Scan for the cell matching the given text and deliver its [x, y] coordinate at center. 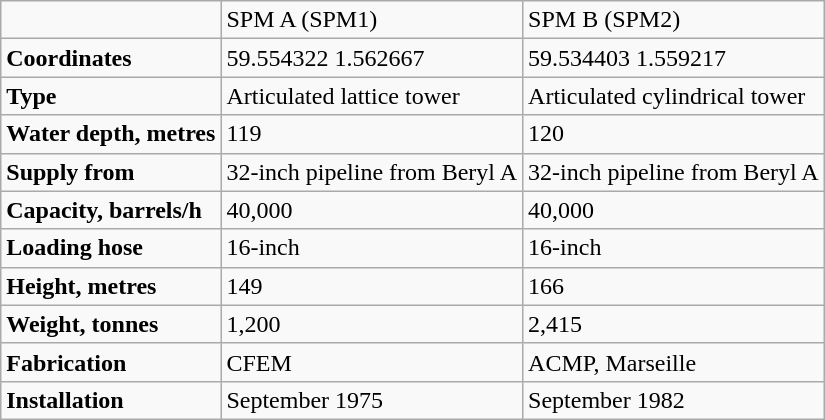
Coordinates [111, 58]
Water depth, metres [111, 134]
Weight, tonnes [111, 324]
Loading hose [111, 248]
Capacity, barrels/h [111, 210]
September 1975 [372, 400]
Type [111, 96]
149 [372, 286]
2,415 [674, 324]
1,200 [372, 324]
120 [674, 134]
Articulated cylindrical tower [674, 96]
September 1982 [674, 400]
119 [372, 134]
SPM B (SPM2) [674, 20]
CFEM [372, 362]
SPM A (SPM1) [372, 20]
Installation [111, 400]
59.554322 1.562667 [372, 58]
59.534403 1.559217 [674, 58]
ACMP, Marseille [674, 362]
Supply from [111, 172]
166 [674, 286]
Fabrication [111, 362]
Articulated lattice tower [372, 96]
Height, metres [111, 286]
